Extract the [X, Y] coordinate from the center of the cell holding the provided text.  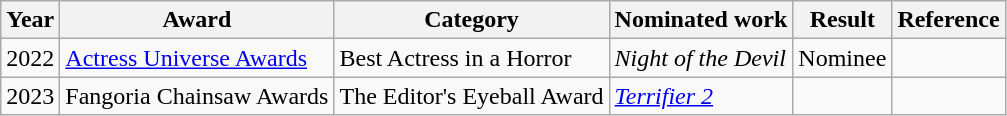
2023 [30, 96]
Year [30, 20]
Best Actress in a Horror [472, 58]
Nominated work [701, 20]
Night of the Devil [701, 58]
Fangoria Chainsaw Awards [197, 96]
Nominee [842, 58]
Actress Universe Awards [197, 58]
Award [197, 20]
Terrifier 2 [701, 96]
Result [842, 20]
The Editor's Eyeball Award [472, 96]
Reference [948, 20]
2022 [30, 58]
Category [472, 20]
